Return the [x, y] coordinate for the center point of the cell that contains the specified text.  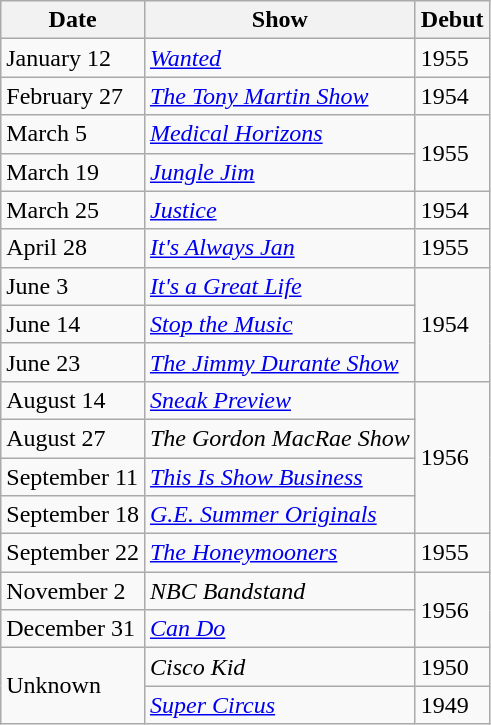
April 28 [73, 248]
September 18 [73, 515]
1950 [452, 667]
Justice [280, 210]
Super Circus [280, 705]
The Honeymooners [280, 553]
August 14 [73, 400]
Sneak Preview [280, 400]
March 19 [73, 172]
June 14 [73, 324]
The Jimmy Durante Show [280, 362]
March 25 [73, 210]
August 27 [73, 438]
Date [73, 20]
December 31 [73, 629]
March 5 [73, 134]
1949 [452, 705]
NBC Bandstand [280, 591]
Wanted [280, 58]
The Gordon MacRae Show [280, 438]
September 11 [73, 477]
June 3 [73, 286]
Unknown [73, 686]
The Tony Martin Show [280, 96]
November 2 [73, 591]
Stop the Music [280, 324]
January 12 [73, 58]
It's Always Jan [280, 248]
February 27 [73, 96]
Medical Horizons [280, 134]
Show [280, 20]
Debut [452, 20]
Jungle Jim [280, 172]
Cisco Kid [280, 667]
Can Do [280, 629]
June 23 [73, 362]
September 22 [73, 553]
G.E. Summer Originals [280, 515]
It's a Great Life [280, 286]
This Is Show Business [280, 477]
